Search for the cell housing the specified text and yield its (x, y) center coordinate. 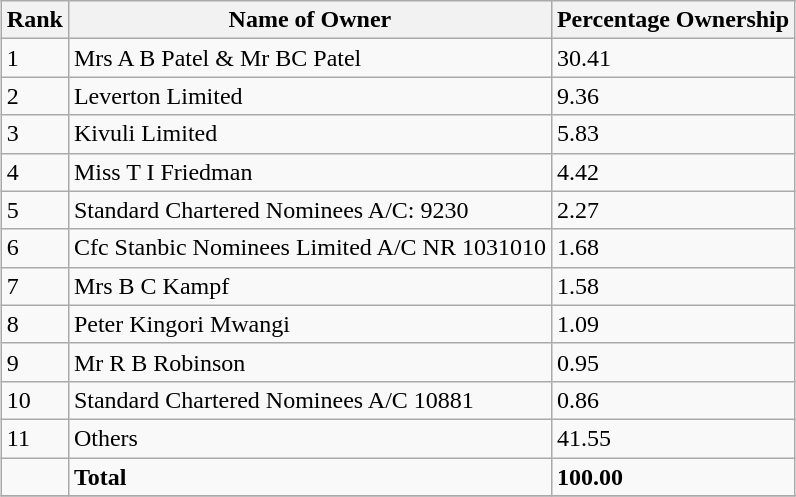
9 (34, 362)
6 (34, 248)
Others (310, 438)
0.86 (672, 400)
1.58 (672, 286)
0.95 (672, 362)
Standard Chartered Nominees A/C 10881 (310, 400)
Total (310, 477)
Kivuli Limited (310, 134)
11 (34, 438)
Leverton Limited (310, 96)
7 (34, 286)
Standard Chartered Nominees A/C: 9230 (310, 210)
5.83 (672, 134)
1.68 (672, 248)
4.42 (672, 172)
Mr R B Robinson (310, 362)
41.55 (672, 438)
2 (34, 96)
Miss T I Friedman (310, 172)
30.41 (672, 58)
1.09 (672, 324)
Mrs B C Kampf (310, 286)
5 (34, 210)
Mrs A B Patel & Mr BC Patel (310, 58)
Cfc Stanbic Nominees Limited A/C NR 1031010 (310, 248)
1 (34, 58)
2.27 (672, 210)
8 (34, 324)
9.36 (672, 96)
10 (34, 400)
Percentage Ownership (672, 20)
4 (34, 172)
Rank (34, 20)
100.00 (672, 477)
Peter Kingori Mwangi (310, 324)
Name of Owner (310, 20)
3 (34, 134)
